Provide the (X, Y) coordinate of the cell's center where the given text is located.  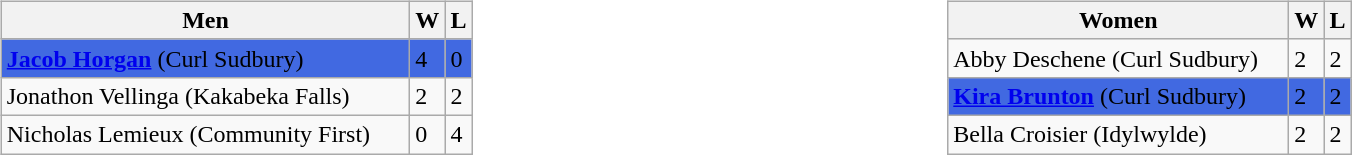
Men (206, 20)
Abby Deschene (Curl Sudbury) (1118, 58)
Nicholas Lemieux (Community First) (206, 134)
Kira Brunton (Curl Sudbury) (1118, 96)
Bella Croisier (Idylwylde) (1118, 134)
Women (1118, 20)
Jonathon Vellinga (Kakabeka Falls) (206, 96)
Jacob Horgan (Curl Sudbury) (206, 58)
